For the text-containing cell, return its midpoint in (x, y) coordinate format. 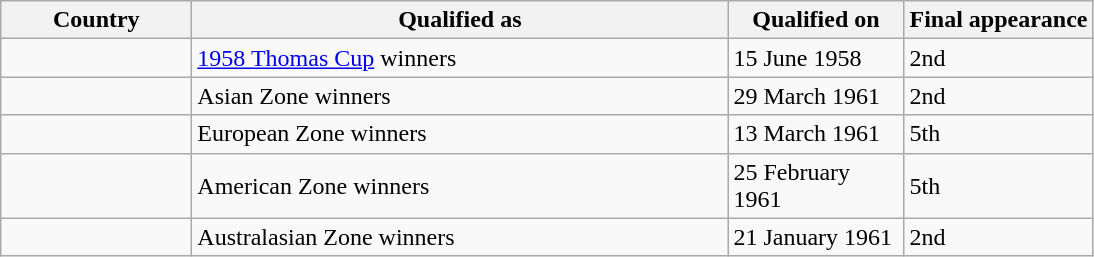
1958 Thomas Cup winners (460, 58)
29 March 1961 (816, 96)
Country (96, 20)
25 February 1961 (816, 186)
21 January 1961 (816, 237)
Qualified on (816, 20)
13 March 1961 (816, 134)
Asian Zone winners (460, 96)
15 June 1958 (816, 58)
Final appearance (998, 20)
European Zone winners (460, 134)
American Zone winners (460, 186)
Australasian Zone winners (460, 237)
Qualified as (460, 20)
